Output the [x, y] coordinate of the center of the cell containing the given text.  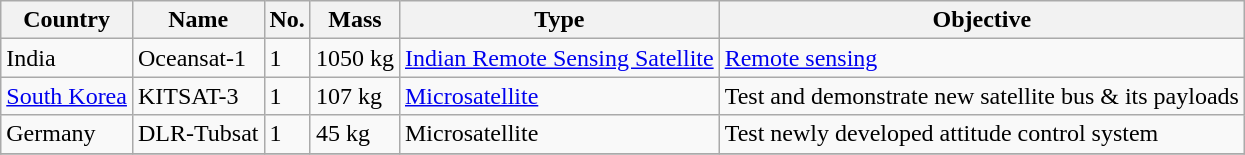
107 kg [354, 96]
Remote sensing [982, 58]
Type [559, 20]
South Korea [67, 96]
Name [198, 20]
45 kg [354, 134]
Test and demonstrate new satellite bus & its payloads [982, 96]
Mass [354, 20]
Germany [67, 134]
Test newly developed attitude control system [982, 134]
Indian Remote Sensing Satellite [559, 58]
India [67, 58]
Oceansat-1 [198, 58]
1050 kg [354, 58]
Country [67, 20]
KITSAT-3 [198, 96]
No. [287, 20]
Objective [982, 20]
DLR-Tubsat [198, 134]
